Return the [x, y] coordinate for the center point of the cell that contains the specified text.  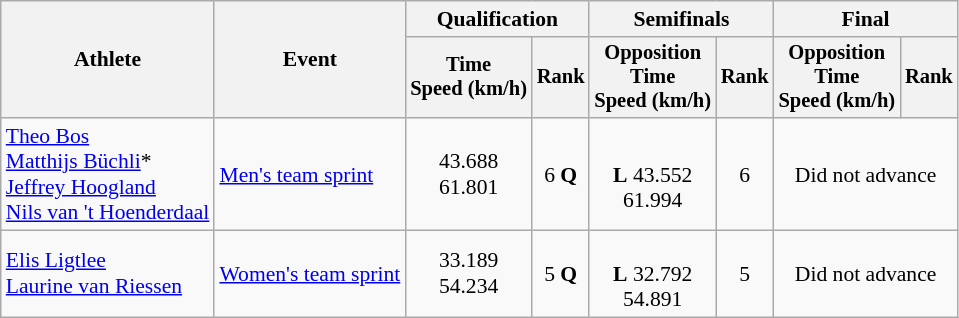
Theo BosMatthijs Büchli*Jeffrey HooglandNils van 't Hoenderdaal [108, 174]
5 [745, 274]
33.18954.234 [468, 274]
Women's team sprint [310, 274]
6 Q [561, 174]
L 32.79254.891 [652, 274]
Event [310, 60]
Qualification [497, 19]
Athlete [108, 60]
L 43.55261.994 [652, 174]
TimeSpeed (km/h) [468, 78]
Elis LigtleeLaurine van Riessen [108, 274]
43.68861.801 [468, 174]
Men's team sprint [310, 174]
6 [745, 174]
5 Q [561, 274]
Final [866, 19]
Semifinals [681, 19]
